Return (x, y) of the center of cell containing provided text 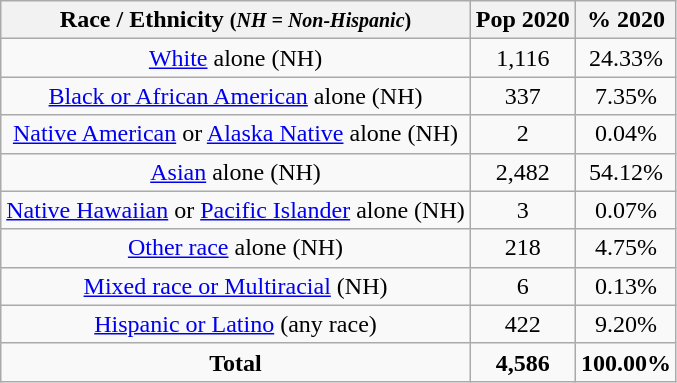
Native Hawaiian or Pacific Islander alone (NH) (236, 210)
7.35% (626, 96)
0.13% (626, 286)
6 (522, 286)
218 (522, 248)
Pop 2020 (522, 20)
4.75% (626, 248)
Other race alone (NH) (236, 248)
Black or African American alone (NH) (236, 96)
422 (522, 324)
Total (236, 362)
Asian alone (NH) (236, 172)
Mixed race or Multiracial (NH) (236, 286)
24.33% (626, 58)
4,586 (522, 362)
Race / Ethnicity (NH = Non-Hispanic) (236, 20)
0.04% (626, 134)
2 (522, 134)
White alone (NH) (236, 58)
2,482 (522, 172)
337 (522, 96)
% 2020 (626, 20)
9.20% (626, 324)
Native American or Alaska Native alone (NH) (236, 134)
Hispanic or Latino (any race) (236, 324)
100.00% (626, 362)
3 (522, 210)
54.12% (626, 172)
0.07% (626, 210)
1,116 (522, 58)
